Detect which cell encompasses the target text, then output its (X, Y) center coordinate. 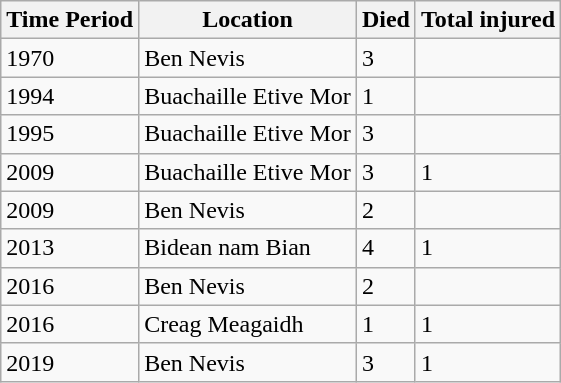
1970 (70, 58)
Location (248, 20)
Total injured (488, 20)
Time Period (70, 20)
Bidean nam Bian (248, 248)
1995 (70, 134)
2013 (70, 248)
1994 (70, 96)
4 (386, 248)
Died (386, 20)
Creag Meagaidh (248, 324)
2019 (70, 362)
